Return the [x, y] coordinate for the center point of the cell that contains the specified text.  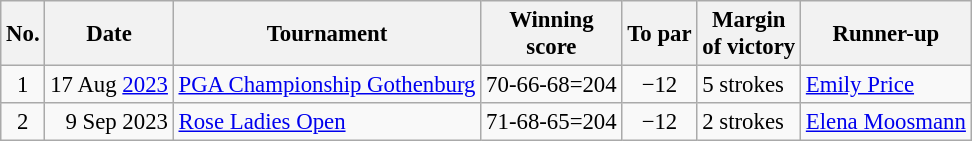
Elena Moosmann [886, 122]
Marginof victory [749, 34]
1 [23, 85]
Tournament [327, 34]
PGA Championship Gothenburg [327, 85]
2 strokes [749, 122]
2 [23, 122]
70-66-68=204 [552, 85]
No. [23, 34]
5 strokes [749, 85]
Winningscore [552, 34]
Rose Ladies Open [327, 122]
Emily Price [886, 85]
17 Aug 2023 [109, 85]
To par [660, 34]
71-68-65=204 [552, 122]
9 Sep 2023 [109, 122]
Date [109, 34]
Runner-up [886, 34]
